Scan for the cell matching the given text and deliver its (x, y) coordinate at center. 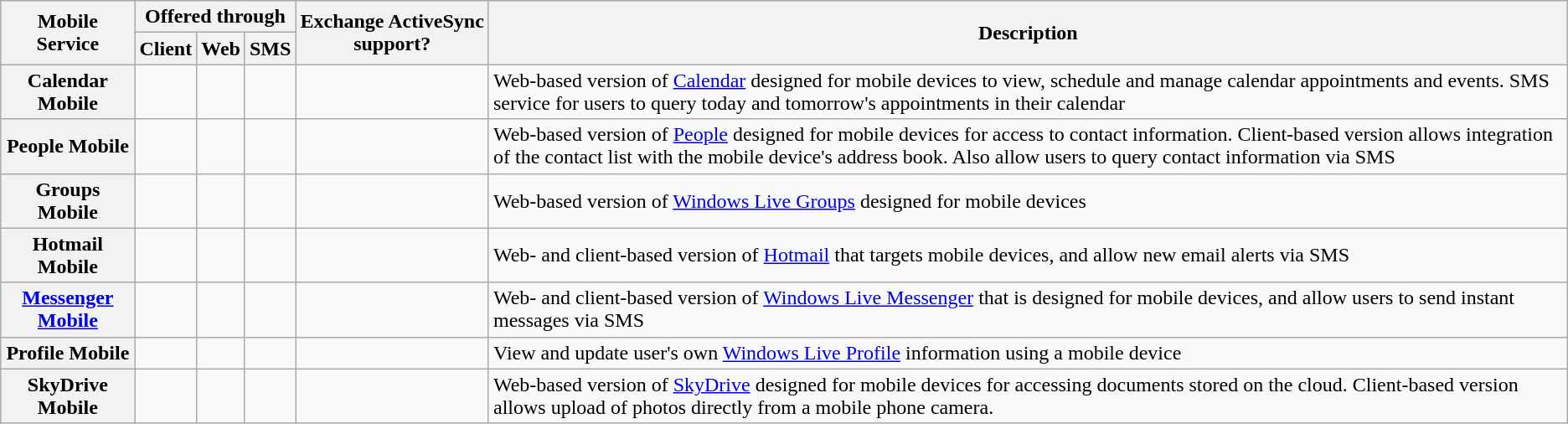
Web- and client-based version of Windows Live Messenger that is designed for mobile devices, and allow users to send instant messages via SMS (1028, 310)
Calendar Mobile (68, 92)
Groups Mobile (68, 201)
Client (166, 49)
View and update user's own Windows Live Profile information using a mobile device (1028, 353)
Description (1028, 33)
Web- and client-based version of Hotmail that targets mobile devices, and allow new email alerts via SMS (1028, 255)
Profile Mobile (68, 353)
Offered through (215, 17)
Mobile Service (68, 33)
Hotmail Mobile (68, 255)
Web-based version of Windows Live Groups designed for mobile devices (1028, 201)
People Mobile (68, 146)
SkyDrive Mobile (68, 396)
Messenger Mobile (68, 310)
Web (221, 49)
SMS (270, 49)
Exchange ActiveSync support? (392, 33)
